Capture the cell that displays the provided text and extract its (X, Y) central coordinate. 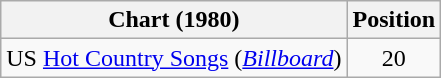
20 (394, 58)
US Hot Country Songs (Billboard) (174, 58)
Position (394, 20)
Chart (1980) (174, 20)
